Detect which cell encompasses the target text, then output its [x, y] center coordinate. 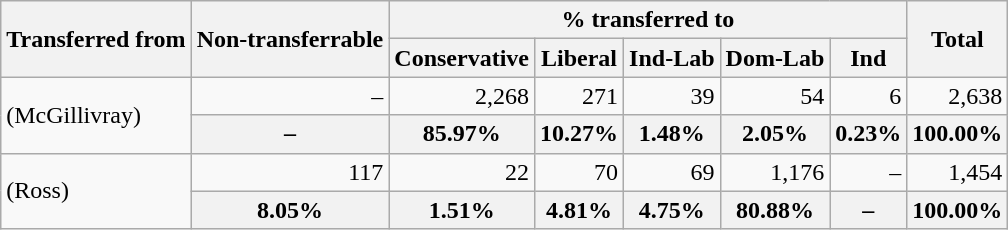
85.97% [462, 134]
Ind [868, 58]
1.51% [462, 210]
2.05% [775, 134]
4.81% [580, 210]
0.23% [868, 134]
Liberal [580, 58]
Transferred from [96, 39]
22 [462, 172]
69 [672, 172]
54 [775, 96]
(McGillivray) [96, 115]
% transferred to [648, 20]
Non-transferrable [290, 39]
Conservative [462, 58]
6 [868, 96]
2,268 [462, 96]
(Ross) [96, 191]
117 [290, 172]
1,454 [958, 172]
1,176 [775, 172]
271 [580, 96]
Ind-Lab [672, 58]
Total [958, 39]
8.05% [290, 210]
39 [672, 96]
10.27% [580, 134]
4.75% [672, 210]
2,638 [958, 96]
70 [580, 172]
1.48% [672, 134]
Dom-Lab [775, 58]
80.88% [775, 210]
